Provide the [x, y] coordinate of the cell's center where the given text is located.  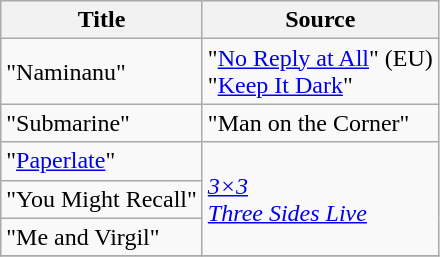
"Naminanu" [102, 72]
"Submarine" [102, 123]
"Man on the Corner" [320, 123]
"You Might Recall" [102, 199]
3×3 Three Sides Live [320, 199]
"Me and Virgil" [102, 237]
Source [320, 20]
Title [102, 20]
"Paperlate" [102, 161]
"No Reply at All" (EU) "Keep It Dark" [320, 72]
